Return [X, Y] of the center of cell containing provided text 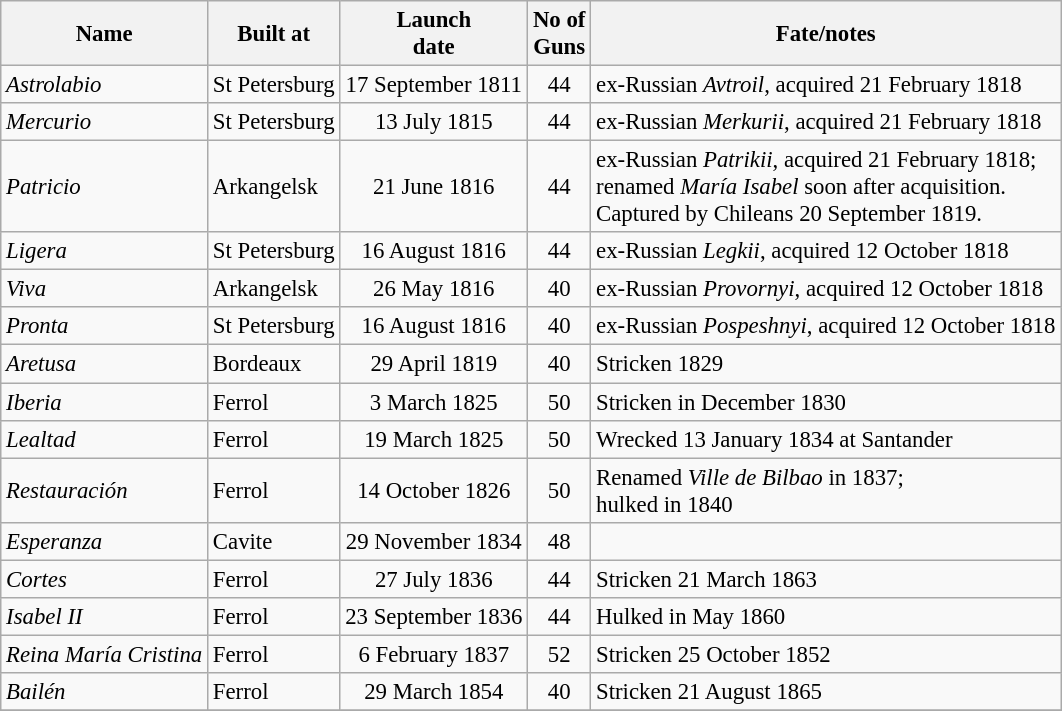
Esperanza [104, 541]
17 September 1811 [434, 85]
Isabel II [104, 617]
Patricio [104, 187]
ex-Russian Pospeshnyi, acquired 12 October 1818 [826, 327]
Reina María Cristina [104, 654]
Stricken in December 1830 [826, 402]
ex-Russian Patrikii, acquired 21 February 1818; renamed María Isabel soon after acquisition. Captured by Chileans 20 September 1819. [826, 187]
Ligera [104, 251]
ex-Russian Provornyi, acquired 12 October 1818 [826, 289]
29 March 1854 [434, 692]
Stricken 21 March 1863 [826, 579]
48 [560, 541]
52 [560, 654]
Pronta [104, 327]
Name [104, 34]
Stricken 1829 [826, 364]
6 February 1837 [434, 654]
Renamed Ville de Bilbao in 1837;hulked in 1840 [826, 490]
19 March 1825 [434, 439]
29 April 1819 [434, 364]
Restauración [104, 490]
Viva [104, 289]
Astrolabio [104, 85]
3 March 1825 [434, 402]
ex-Russian Legkii, acquired 12 October 1818 [826, 251]
Wrecked 13 January 1834 at Santander [826, 439]
Hulked in May 1860 [826, 617]
14 October 1826 [434, 490]
Aretusa [104, 364]
Built at [274, 34]
29 November 1834 [434, 541]
Cavite [274, 541]
Fate/notes [826, 34]
27 July 1836 [434, 579]
Iberia [104, 402]
ex-Russian Merkurii, acquired 21 February 1818 [826, 122]
Stricken 25 October 1852 [826, 654]
23 September 1836 [434, 617]
Stricken 21 August 1865 [826, 692]
Launchdate [434, 34]
Cortes [104, 579]
Bordeaux [274, 364]
Bailén [104, 692]
13 July 1815 [434, 122]
21 June 1816 [434, 187]
Lealtad [104, 439]
26 May 1816 [434, 289]
No ofGuns [560, 34]
Mercurio [104, 122]
ex-Russian Avtroil, acquired 21 February 1818 [826, 85]
